Provide the (x, y) coordinate of the cell's center where the given text is located.  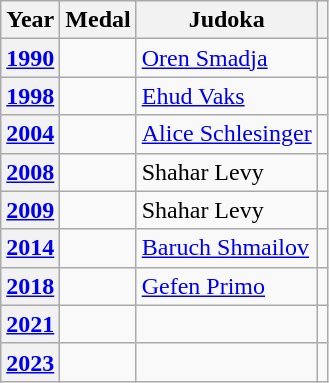
2018 (30, 286)
2008 (30, 172)
2014 (30, 248)
Ehud Vaks (226, 96)
2023 (30, 362)
Year (30, 20)
2021 (30, 324)
Oren Smadja (226, 58)
1998 (30, 96)
2009 (30, 210)
Medal (98, 20)
Baruch Shmailov (226, 248)
Judoka (226, 20)
2004 (30, 134)
Gefen Primo (226, 286)
1990 (30, 58)
Alice Schlesinger (226, 134)
